Scan for the cell matching the given text and deliver its [X, Y] coordinate at center. 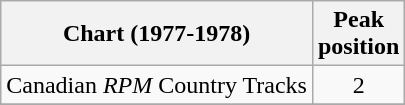
2 [358, 85]
Canadian RPM Country Tracks [157, 85]
Peakposition [358, 34]
Chart (1977-1978) [157, 34]
